Capture the cell that displays the provided text and extract its [X, Y] central coordinate. 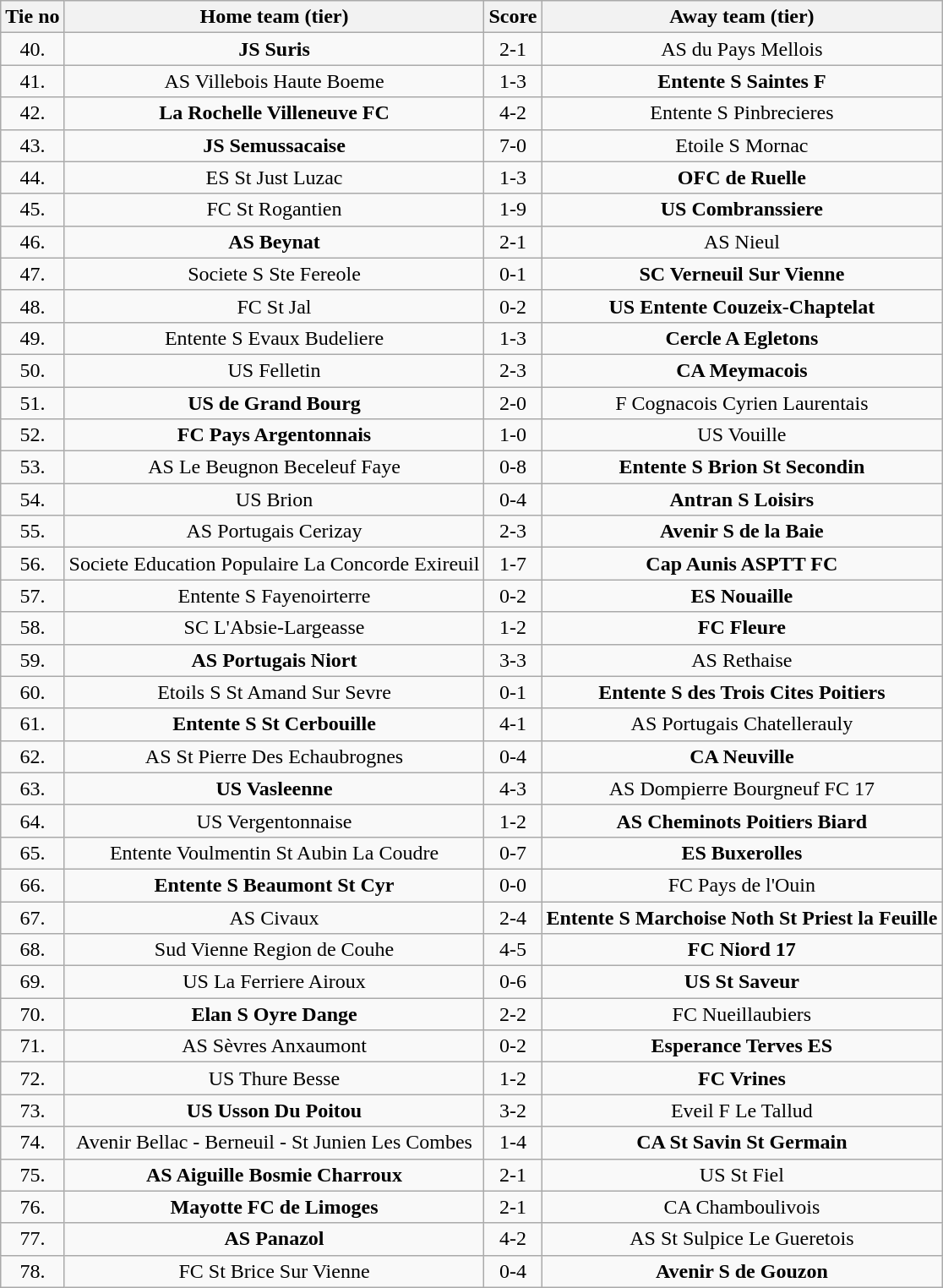
AS Villebois Haute Boeme [274, 81]
Entente S St Cerbouille [274, 724]
Etoils S St Amand Sur Sevre [274, 692]
0-6 [513, 982]
US Vouille [742, 435]
US Usson Du Poitou [274, 1111]
Entente Voulmentin St Aubin La Coudre [274, 853]
FC Pays Argentonnais [274, 435]
77. [32, 1239]
42. [32, 113]
OFC de Ruelle [742, 177]
Entente S Marchoise Noth St Priest la Feuille [742, 917]
Sud Vienne Region de Couhe [274, 950]
AS St Sulpice Le Gueretois [742, 1239]
46. [32, 242]
AS Rethaise [742, 660]
Score [513, 17]
Cercle A Egletons [742, 338]
53. [32, 467]
AS Cheminots Poitiers Biard [742, 821]
54. [32, 499]
Elan S Oyre Dange [274, 1014]
60. [32, 692]
AS Sèvres Anxaumont [274, 1046]
Entente S Pinbrecieres [742, 113]
Eveil F Le Tallud [742, 1111]
3-3 [513, 660]
52. [32, 435]
US Vergentonnaise [274, 821]
Esperance Terves ES [742, 1046]
JS Suris [274, 49]
CA Chamboulivois [742, 1207]
49. [32, 338]
AS Portugais Chatellerauly [742, 724]
65. [32, 853]
69. [32, 982]
SC Verneuil Sur Vienne [742, 274]
0-8 [513, 467]
58. [32, 628]
2-4 [513, 917]
68. [32, 950]
US Felletin [274, 370]
67. [32, 917]
FC St Rogantien [274, 210]
ES Nouaille [742, 596]
73. [32, 1111]
AS Nieul [742, 242]
71. [32, 1046]
4-1 [513, 724]
57. [32, 596]
US de Grand Bourg [274, 403]
AS St Pierre Des Echaubrognes [274, 756]
FC St Jal [274, 306]
FC Niord 17 [742, 950]
Etoile S Mornac [742, 145]
JS Semussacaise [274, 145]
7-0 [513, 145]
63. [32, 789]
Home team (tier) [274, 17]
62. [32, 756]
Mayotte FC de Limoges [274, 1207]
1-0 [513, 435]
41. [32, 81]
0-7 [513, 853]
AS Le Beugnon Beceleuf Faye [274, 467]
44. [32, 177]
Tie no [32, 17]
2-0 [513, 403]
2-2 [513, 1014]
4-5 [513, 950]
56. [32, 564]
1-7 [513, 564]
US Entente Couzeix-Chaptelat [742, 306]
SC L'Absie-Largeasse [274, 628]
66. [32, 885]
US Vasleenne [274, 789]
76. [32, 1207]
La Rochelle Villeneuve FC [274, 113]
AS Portugais Niort [274, 660]
43. [32, 145]
70. [32, 1014]
Entente S Beaumont St Cyr [274, 885]
CA Meymacois [742, 370]
FC St Brice Sur Vienne [274, 1271]
Entente S Saintes F [742, 81]
Entente S Brion St Secondin [742, 467]
Entente S Evaux Budeliere [274, 338]
Societe S Ste Fereole [274, 274]
1-4 [513, 1143]
AS Aiguille Bosmie Charroux [274, 1175]
0-0 [513, 885]
61. [32, 724]
47. [32, 274]
Avenir S de la Baie [742, 532]
72. [32, 1078]
74. [32, 1143]
AS Civaux [274, 917]
AS du Pays Mellois [742, 49]
1-9 [513, 210]
US Brion [274, 499]
Entente S Fayenoirterre [274, 596]
40. [32, 49]
Away team (tier) [742, 17]
AS Dompierre Bourgneuf FC 17 [742, 789]
AS Portugais Cerizay [274, 532]
FC Nueillaubiers [742, 1014]
FC Pays de l'Ouin [742, 885]
ES St Just Luzac [274, 177]
Entente S des Trois Cites Poitiers [742, 692]
Societe Education Populaire La Concorde Exireuil [274, 564]
78. [32, 1271]
55. [32, 532]
US Thure Besse [274, 1078]
FC Vrines [742, 1078]
US La Ferriere Airoux [274, 982]
F Cognacois Cyrien Laurentais [742, 403]
75. [32, 1175]
US Combranssiere [742, 210]
Antran S Loisirs [742, 499]
US St Saveur [742, 982]
US St Fiel [742, 1175]
Avenir Bellac - Berneuil - St Junien Les Combes [274, 1143]
CA Neuville [742, 756]
48. [32, 306]
AS Panazol [274, 1239]
50. [32, 370]
3-2 [513, 1111]
ES Buxerolles [742, 853]
64. [32, 821]
Cap Aunis ASPTT FC [742, 564]
59. [32, 660]
51. [32, 403]
4-3 [513, 789]
45. [32, 210]
Avenir S de Gouzon [742, 1271]
CA St Savin St Germain [742, 1143]
AS Beynat [274, 242]
FC Fleure [742, 628]
